Search for the cell housing the specified text and yield its (x, y) center coordinate. 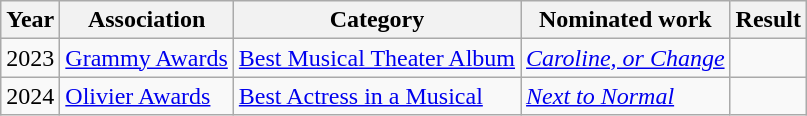
Best Musical Theater Album (376, 58)
Olivier Awards (147, 96)
2024 (30, 96)
Next to Normal (626, 96)
Year (30, 20)
Category (376, 20)
Caroline, or Change (626, 58)
Grammy Awards (147, 58)
Nominated work (626, 20)
Best Actress in a Musical (376, 96)
Result (768, 20)
2023 (30, 58)
Association (147, 20)
